Locate the cell with the specified text and output its [X, Y] center coordinate. 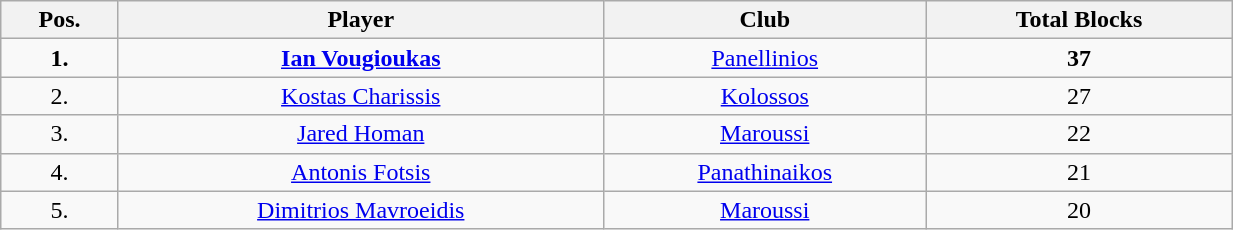
Ian Vougioukas [360, 58]
Jared Homan [360, 134]
1. [60, 58]
27 [1078, 96]
Dimitrios Mavroeidis [360, 210]
21 [1078, 172]
2. [60, 96]
Panellinios [764, 58]
Pos. [60, 20]
20 [1078, 210]
4. [60, 172]
Antonis Fotsis [360, 172]
3. [60, 134]
Total Blocks [1078, 20]
Club [764, 20]
Player [360, 20]
22 [1078, 134]
Kolossos [764, 96]
5. [60, 210]
Kostas Charissis [360, 96]
37 [1078, 58]
Panathinaikos [764, 172]
